Extract the [x, y] coordinate from the center of the cell holding the provided text.  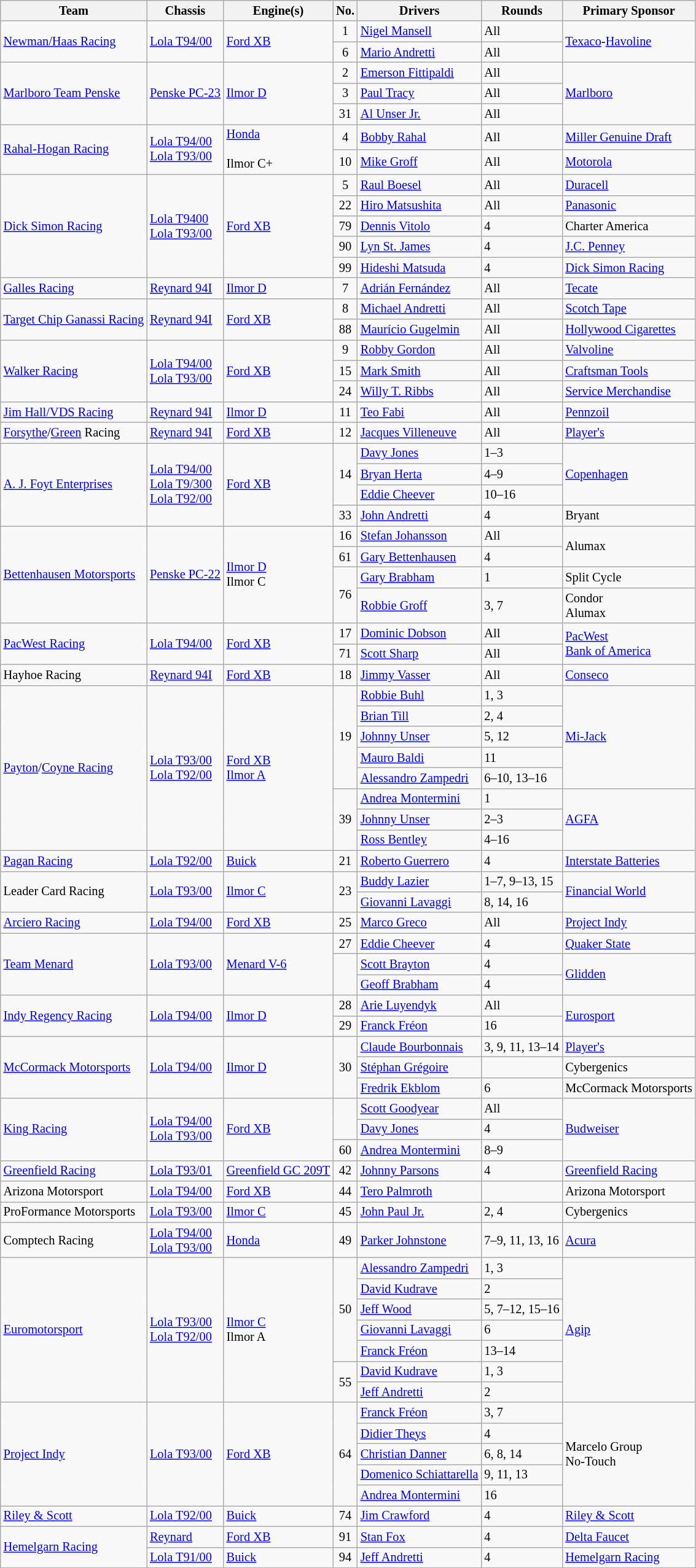
39 [345, 819]
8–9 [522, 1150]
Dominic Dobson [420, 634]
Copenhagen [628, 474]
64 [345, 1454]
Glidden [628, 974]
Ford XB Ilmor A [278, 767]
25 [345, 923]
19 [345, 737]
Robby Gordon [420, 350]
Pennzoil [628, 412]
Didier Theys [420, 1434]
Quaker State [628, 944]
Dennis Vitolo [420, 226]
1–3 [522, 453]
Menard V-6 [278, 964]
Leader Card Racing [74, 891]
Charter America [628, 226]
10–16 [522, 495]
Scott Brayton [420, 964]
Marcelo GroupNo-Touch [628, 1454]
Comptech Racing [74, 1240]
Scott Goodyear [420, 1109]
Paul Tracy [420, 93]
61 [345, 557]
Budweiser [628, 1130]
55 [345, 1381]
Lola T91/00 [186, 1558]
Scott Sharp [420, 654]
Lola T9400Lola T93/00 [186, 226]
Domenico Schiattarella [420, 1475]
Hideshi Matsuda [420, 268]
7–9, 11, 13, 16 [522, 1240]
Honda Ilmor C+ [278, 149]
Parker Johnstone [420, 1240]
Euromotorsport [74, 1330]
Willy T. Ribbs [420, 391]
Greenfield GC 209T [278, 1171]
Motorola [628, 162]
91 [345, 1537]
Bryant [628, 515]
24 [345, 391]
Texaco-Havoline [628, 42]
49 [345, 1240]
42 [345, 1171]
Panasonic [628, 206]
Miller Genuine Draft [628, 136]
Emerson Fittipaldi [420, 72]
Acura [628, 1240]
18 [345, 675]
Adrián Fernández [420, 288]
Teo Fabi [420, 412]
Team [74, 10]
Interstate Batteries [628, 861]
Geoff Brabham [420, 985]
Rounds [522, 10]
13–14 [522, 1351]
Alumax [628, 546]
Mark Smith [420, 371]
Scotch Tape [628, 309]
3 [345, 93]
Tero Palmroth [420, 1191]
94 [345, 1558]
Delta Faucet [628, 1537]
Agip [628, 1330]
Ross Bentley [420, 840]
1–7, 9–13, 15 [522, 882]
33 [345, 515]
Brian Till [420, 716]
79 [345, 226]
Conseco [628, 675]
31 [345, 114]
J.C. Penney [628, 247]
29 [345, 1026]
PacWest Bank of America [628, 643]
Jim Hall/VDS Racing [74, 412]
Galles Racing [74, 288]
22 [345, 206]
21 [345, 861]
Jeff Wood [420, 1310]
Arie Luyendyk [420, 1006]
Maurício Gugelmin [420, 330]
88 [345, 330]
50 [345, 1309]
No. [345, 10]
Reynard [186, 1537]
6, 8, 14 [522, 1454]
71 [345, 654]
Bryan Herta [420, 474]
Duracell [628, 185]
15 [345, 371]
Primary Sponsor [628, 10]
44 [345, 1191]
Mario Andretti [420, 52]
45 [345, 1212]
Drivers [420, 10]
8, 14, 16 [522, 902]
Michael Andretti [420, 309]
2–3 [522, 820]
Buddy Lazier [420, 882]
Newman/Haas Racing [74, 42]
Craftsman Tools [628, 371]
10 [345, 162]
12 [345, 433]
King Racing [74, 1130]
Penske PC-23 [186, 93]
Target Chip Ganassi Racing [74, 319]
Fredrik Ekblom [420, 1088]
5, 7–12, 15–16 [522, 1310]
Jimmy Vasser [420, 675]
Marlboro Team Penske [74, 93]
Hiro Matsushita [420, 206]
Chassis [186, 10]
Mauro Baldi [420, 758]
Marlboro [628, 93]
Lola T94/00Lola T9/300Lola T92/00 [186, 484]
Walker Racing [74, 371]
76 [345, 594]
Payton/Coyne Racing [74, 767]
Stefan Johansson [420, 536]
Johnny Parsons [420, 1171]
7 [345, 288]
Lola T93/01 [186, 1171]
AGFA [628, 819]
Bobby Rahal [420, 136]
Ilmor C Ilmor A [278, 1330]
28 [345, 1006]
3, 9, 11, 13–14 [522, 1047]
5 [345, 185]
Claude Bourbonnais [420, 1047]
Mi-Jack [628, 737]
Jim Crawford [420, 1516]
Nigel Mansell [420, 31]
Condor Alumax [628, 605]
Marco Greco [420, 923]
Eurosport [628, 1015]
Bettenhausen Motorsports [74, 575]
John Andretti [420, 515]
Forsythe/Green Racing [74, 433]
90 [345, 247]
Stan Fox [420, 1537]
14 [345, 474]
4–9 [522, 474]
27 [345, 944]
Gary Bettenhausen [420, 557]
Gary Brabham [420, 577]
9, 11, 13 [522, 1475]
Valvoline [628, 350]
Robbie Groff [420, 605]
Split Cycle [628, 577]
Al Unser Jr. [420, 114]
4–16 [522, 840]
John Paul Jr. [420, 1212]
Lyn St. James [420, 247]
23 [345, 891]
99 [345, 268]
6–10, 13–16 [522, 778]
17 [345, 634]
Arciero Racing [74, 923]
Honda [278, 1240]
8 [345, 309]
Tecate [628, 288]
Financial World [628, 891]
Rahal-Hogan Racing [74, 149]
Jacques Villeneuve [420, 433]
Roberto Guerrero [420, 861]
Service Merchandise [628, 391]
Indy Regency Racing [74, 1015]
Pagan Racing [74, 861]
30 [345, 1067]
ProFormance Motorsports [74, 1212]
Raul Boesel [420, 185]
Christian Danner [420, 1454]
Engine(s) [278, 10]
Robbie Buhl [420, 696]
PacWest Racing [74, 643]
Penske PC-22 [186, 575]
A. J. Foyt Enterprises [74, 484]
Ilmor D Ilmor C [278, 575]
Hollywood Cigarettes [628, 330]
Mike Groff [420, 162]
9 [345, 350]
Hayhoe Racing [74, 675]
5, 12 [522, 737]
Stéphan Grégoire [420, 1068]
Team Menard [74, 964]
74 [345, 1516]
60 [345, 1150]
